Find where the given text appears and provide that cell's center as [x, y] coordinate. 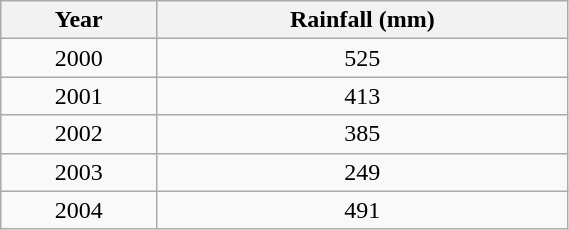
2003 [79, 172]
2000 [79, 58]
491 [362, 210]
2001 [79, 96]
2002 [79, 134]
Rainfall (mm) [362, 20]
525 [362, 58]
413 [362, 96]
Year [79, 20]
249 [362, 172]
385 [362, 134]
2004 [79, 210]
